Capture the cell that displays the provided text and extract its [x, y] central coordinate. 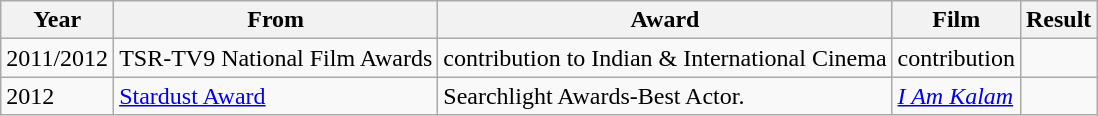
Stardust Award [276, 96]
contribution [956, 58]
Searchlight Awards-Best Actor. [665, 96]
Year [58, 20]
I Am Kalam [956, 96]
TSR-TV9 National Film Awards [276, 58]
contribution to Indian & International Cinema [665, 58]
Result [1058, 20]
2011/2012 [58, 58]
From [276, 20]
Film [956, 20]
Award [665, 20]
2012 [58, 96]
